Identify which cell holds the provided text, then report its (x, y) central coordinate. 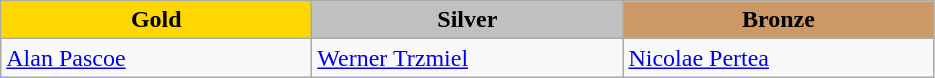
Bronze (778, 20)
Werner Trzmiel (468, 58)
Alan Pascoe (156, 58)
Silver (468, 20)
Nicolae Pertea (778, 58)
Gold (156, 20)
